Return the (X, Y) coordinate for the center point of the cell that contains the specified text.  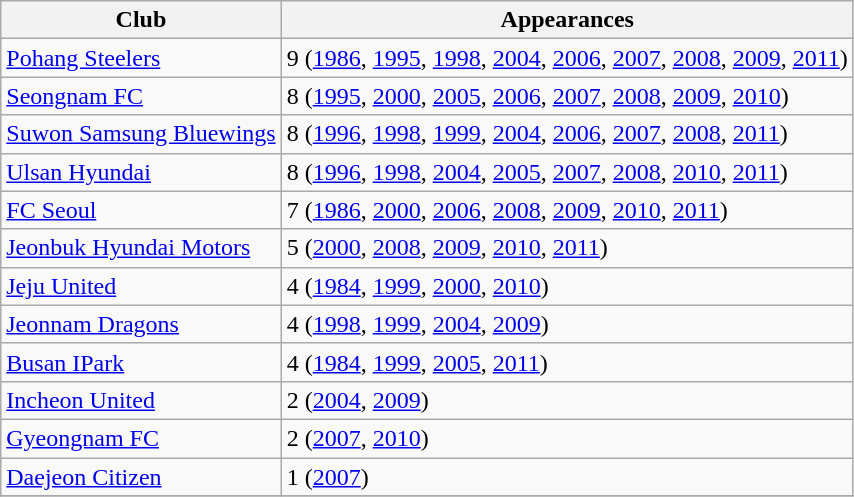
5 (2000, 2008, 2009, 2010, 2011) (567, 248)
9 (1986, 1995, 1998, 2004, 2006, 2007, 2008, 2009, 2011) (567, 58)
2 (2004, 2009) (567, 400)
Seongnam FC (141, 96)
4 (1984, 1999, 2005, 2011) (567, 362)
8 (1995, 2000, 2005, 2006, 2007, 2008, 2009, 2010) (567, 96)
Jeju United (141, 286)
Incheon United (141, 400)
Ulsan Hyundai (141, 172)
Suwon Samsung Bluewings (141, 134)
Club (141, 20)
Daejeon Citizen (141, 477)
FC Seoul (141, 210)
1 (2007) (567, 477)
Jeonbuk Hyundai Motors (141, 248)
8 (1996, 1998, 2004, 2005, 2007, 2008, 2010, 2011) (567, 172)
2 (2007, 2010) (567, 438)
7 (1986, 2000, 2006, 2008, 2009, 2010, 2011) (567, 210)
4 (1998, 1999, 2004, 2009) (567, 324)
4 (1984, 1999, 2000, 2010) (567, 286)
Busan IPark (141, 362)
Jeonnam Dragons (141, 324)
Pohang Steelers (141, 58)
8 (1996, 1998, 1999, 2004, 2006, 2007, 2008, 2011) (567, 134)
Gyeongnam FC (141, 438)
Appearances (567, 20)
